Identify which cell holds the provided text, then report its (X, Y) central coordinate. 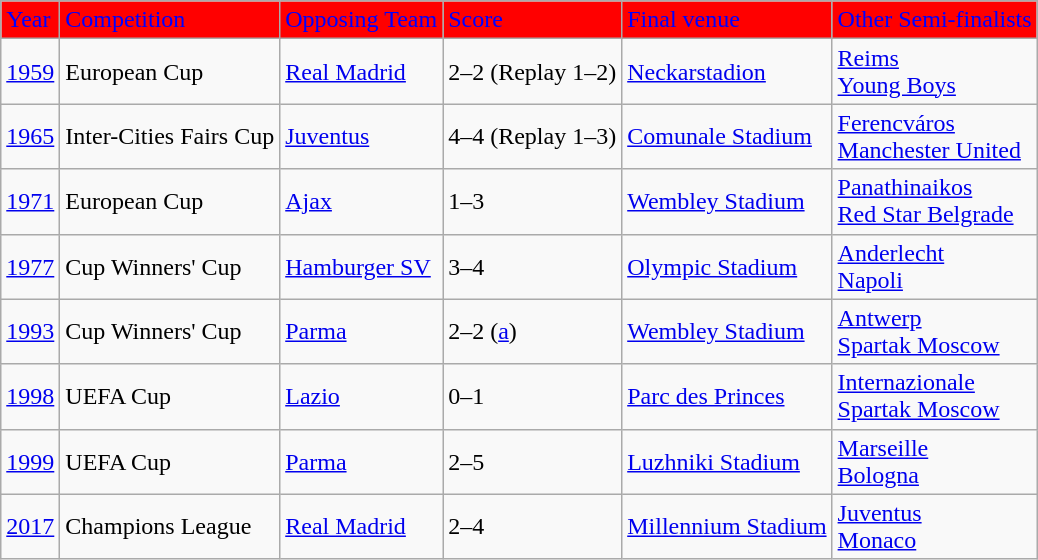
Panathinaikos Red Star Belgrade (934, 202)
Antwerp Spartak Moscow (934, 332)
1999 (30, 462)
1993 (30, 332)
2017 (30, 526)
Other Semi-finalists (934, 20)
4–4 (Replay 1–3) (532, 136)
Inter-Cities Fairs Cup (170, 136)
Juventus Monaco (934, 526)
Anderlecht Napoli (934, 266)
Hamburger SV (362, 266)
2–4 (532, 526)
Lazio (362, 396)
Ferencváros Manchester United (934, 136)
0–1 (532, 396)
Marseille Bologna (934, 462)
1959 (30, 72)
Millennium Stadium (727, 526)
2–2 (a) (532, 332)
Opposing Team (362, 20)
Competition (170, 20)
2–5 (532, 462)
Final venue (727, 20)
Luzhniki Stadium (727, 462)
1971 (30, 202)
Reims Young Boys (934, 72)
Internazionale Spartak Moscow (934, 396)
Score (532, 20)
1977 (30, 266)
1998 (30, 396)
Neckarstadion (727, 72)
Year (30, 20)
3–4 (532, 266)
Juventus (362, 136)
Olympic Stadium (727, 266)
2–2 (Replay 1–2) (532, 72)
1–3 (532, 202)
Comunale Stadium (727, 136)
1965 (30, 136)
Parc des Princes (727, 396)
Ajax (362, 202)
Champions League (170, 526)
